Locate the cell with the specified text and output its [X, Y] center coordinate. 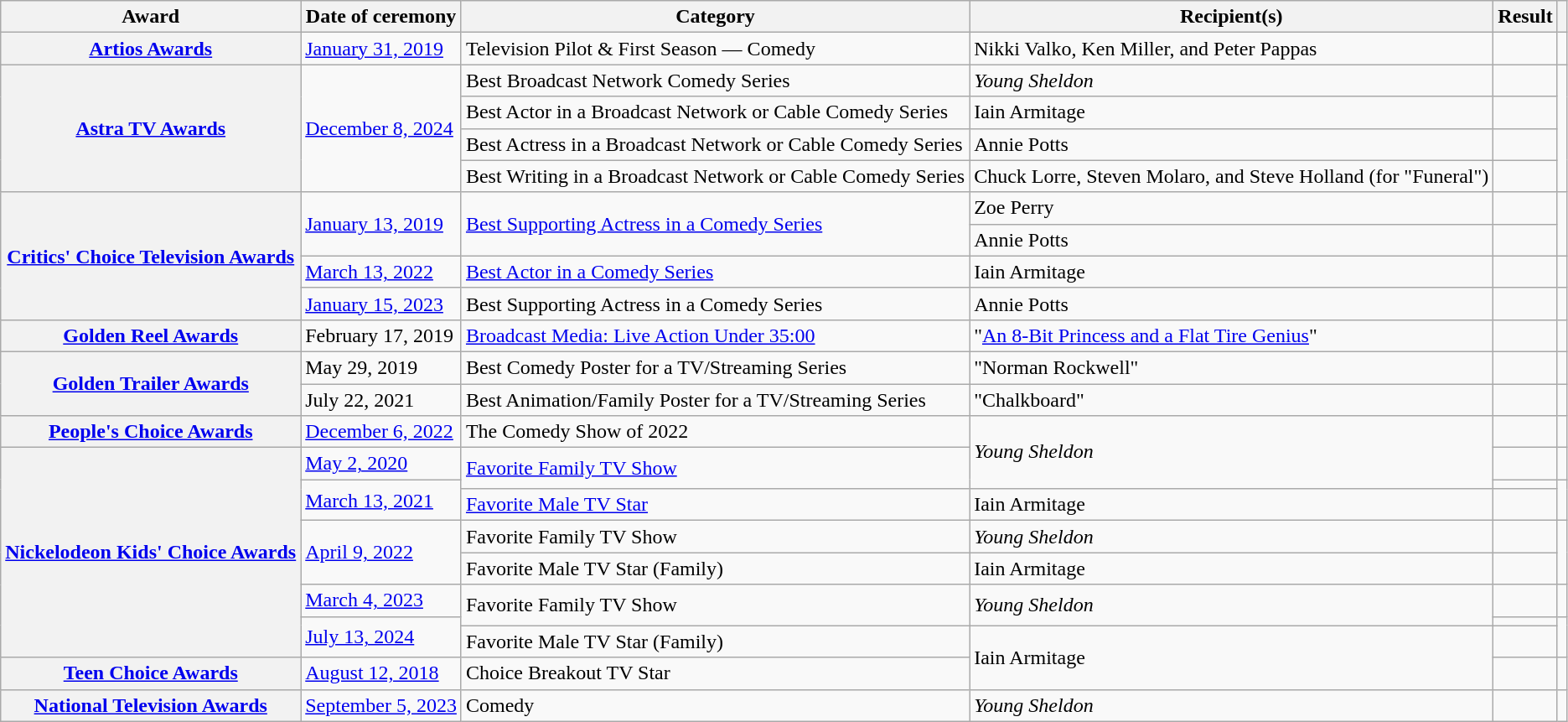
People's Choice Awards [151, 432]
May 29, 2019 [381, 367]
Favorite Male TV Star [715, 505]
Critics' Choice Television Awards [151, 256]
January 15, 2023 [381, 304]
Chuck Lorre, Steven Molaro, and Steve Holland (for "Funeral") [1232, 176]
Category [715, 17]
Zoe Perry [1232, 208]
August 12, 2018 [381, 673]
Best Actor in a Comedy Series [715, 272]
Nikki Valko, Ken Miller, and Peter Pappas [1232, 49]
Best Broadcast Network Comedy Series [715, 81]
The Comedy Show of 2022 [715, 432]
Best Writing in a Broadcast Network or Cable Comedy Series [715, 176]
March 4, 2023 [381, 600]
May 2, 2020 [381, 464]
Best Animation/Family Poster for a TV/Streaming Series [715, 400]
Television Pilot & First Season — Comedy [715, 49]
Best Actor in a Broadcast Network or Cable Comedy Series [715, 112]
February 17, 2019 [381, 335]
Award [151, 17]
March 13, 2021 [381, 500]
December 8, 2024 [381, 128]
Date of ceremony [381, 17]
Teen Choice Awards [151, 673]
Best Actress in a Broadcast Network or Cable Comedy Series [715, 144]
December 6, 2022 [381, 432]
Choice Breakout TV Star [715, 673]
January 31, 2019 [381, 49]
Broadcast Media: Live Action Under 35:00 [715, 335]
September 5, 2023 [381, 705]
Artios Awards [151, 49]
"An 8-Bit Princess and a Flat Tire Genius" [1232, 335]
Golden Reel Awards [151, 335]
Nickelodeon Kids' Choice Awards [151, 553]
March 13, 2022 [381, 272]
Comedy [715, 705]
April 9, 2022 [381, 553]
Golden Trailer Awards [151, 383]
July 22, 2021 [381, 400]
Recipient(s) [1232, 17]
Result [1525, 17]
Astra TV Awards [151, 128]
January 13, 2019 [381, 224]
"Norman Rockwell" [1232, 367]
Best Comedy Poster for a TV/Streaming Series [715, 367]
July 13, 2024 [381, 637]
National Television Awards [151, 705]
"Chalkboard" [1232, 400]
